From the cell containing the given text, extract its center point as (x, y) coordinate. 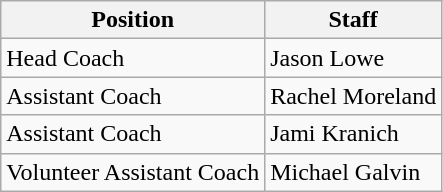
Rachel Moreland (354, 96)
Jason Lowe (354, 58)
Jami Kranich (354, 134)
Volunteer Assistant Coach (133, 172)
Head Coach (133, 58)
Michael Galvin (354, 172)
Staff (354, 20)
Position (133, 20)
